Locate the cell with the specified text and output its (X, Y) center coordinate. 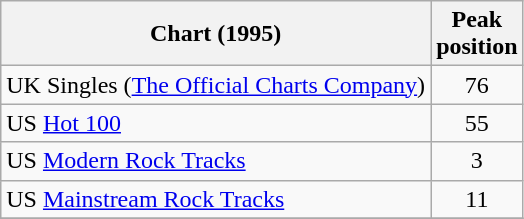
Peakposition (477, 34)
3 (477, 161)
US Modern Rock Tracks (216, 161)
55 (477, 123)
11 (477, 199)
US Hot 100 (216, 123)
76 (477, 85)
US Mainstream Rock Tracks (216, 199)
Chart (1995) (216, 34)
UK Singles (The Official Charts Company) (216, 85)
